Pinpoint the cell where the given text exists, returning its [x, y] midpoint coordinate. 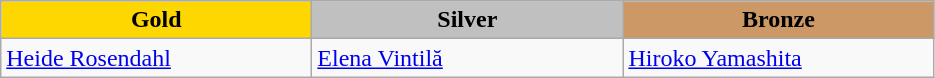
Elena Vintilă [468, 58]
Bronze [778, 20]
Heide Rosendahl [156, 58]
Hiroko Yamashita [778, 58]
Silver [468, 20]
Gold [156, 20]
